Scan for the cell matching the given text and deliver its [X, Y] coordinate at center. 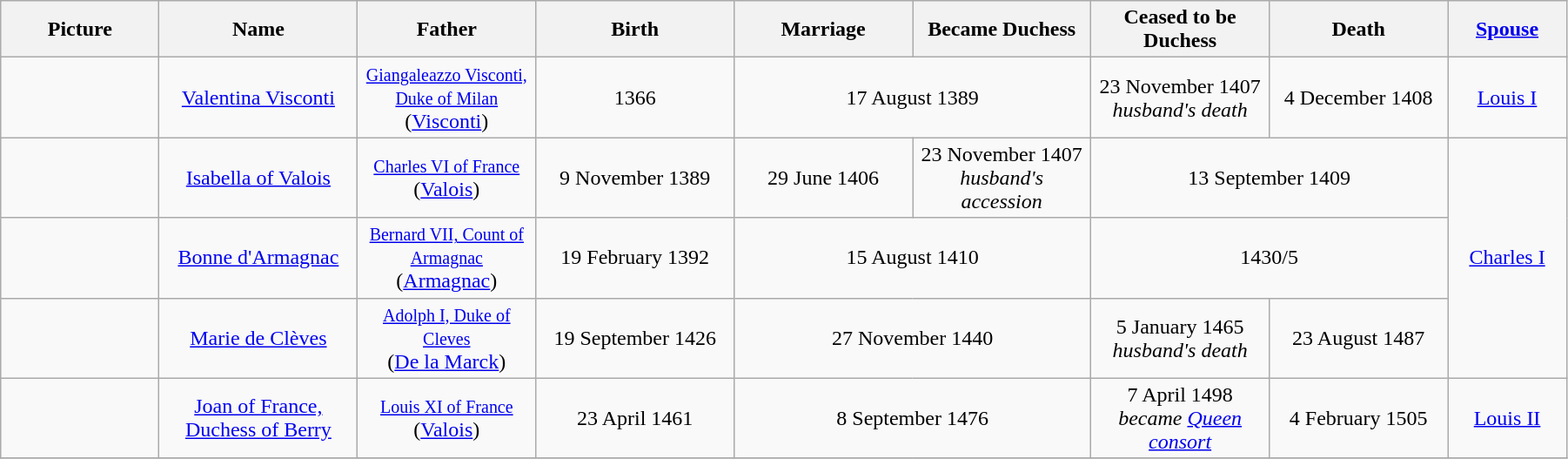
Marriage [823, 30]
29 June 1406 [823, 178]
17 August 1389 [913, 98]
27 November 1440 [913, 338]
Louis XI of France (Valois) [447, 418]
Death [1359, 30]
Charles I [1507, 258]
Marie de Clèves [258, 338]
Ceased to be Duchess [1180, 30]
5 January 1465husband's death [1180, 338]
23 November 1407husband's accession [1002, 178]
Louis II [1507, 418]
Bernard VII, Count of Armagnac (Armagnac) [447, 258]
9 November 1389 [635, 178]
4 February 1505 [1359, 418]
Isabella of Valois [258, 178]
23 November 1407husband's death [1180, 98]
Louis I [1507, 98]
Name [258, 30]
4 December 1408 [1359, 98]
Bonne d'Armagnac [258, 258]
Birth [635, 30]
19 September 1426 [635, 338]
19 February 1392 [635, 258]
1430/5 [1270, 258]
Spouse [1507, 30]
13 September 1409 [1270, 178]
Became Duchess [1002, 30]
23 April 1461 [635, 418]
Adolph I, Duke of Cleves(De la Marck) [447, 338]
Charles VI of France (Valois) [447, 178]
Joan of France, Duchess of Berry [258, 418]
1366 [635, 98]
8 September 1476 [913, 418]
Father [447, 30]
23 August 1487 [1359, 338]
Giangaleazzo Visconti, Duke of Milan (Visconti) [447, 98]
Picture [80, 30]
Valentina Visconti [258, 98]
7 April 1498became Queen consort [1180, 418]
15 August 1410 [913, 258]
